Identify which cell holds the provided text, then report its [X, Y] central coordinate. 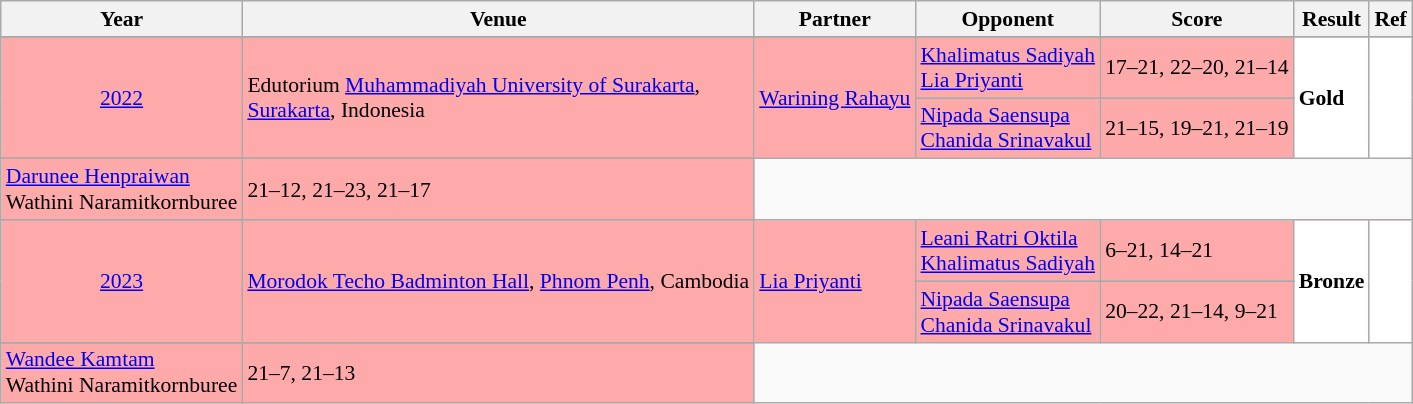
Wandee Kamtam Wathini Naramitkornburee [122, 372]
21–7, 21–13 [498, 372]
Warining Rahayu [834, 98]
Score [1197, 19]
Khalimatus Sadiyah Lia Priyanti [1008, 68]
17–21, 22–20, 21–14 [1197, 68]
20–22, 21–14, 9–21 [1197, 312]
2022 [122, 98]
Venue [498, 19]
Morodok Techo Badminton Hall, Phnom Penh, Cambodia [498, 281]
21–15, 19–21, 21–19 [1197, 128]
Partner [834, 19]
2023 [122, 281]
Gold [1332, 98]
Ref [1390, 19]
Result [1332, 19]
Leani Ratri Oktila Khalimatus Sadiyah [1008, 250]
Darunee Henpraiwan Wathini Naramitkornburee [122, 190]
Lia Priyanti [834, 281]
Bronze [1332, 281]
Year [122, 19]
Opponent [1008, 19]
21–12, 21–23, 21–17 [498, 190]
6–21, 14–21 [1197, 250]
Edutorium Muhammadiyah University of Surakarta,Surakarta, Indonesia [498, 98]
